Locate the cell with the specified text and output its (x, y) center coordinate. 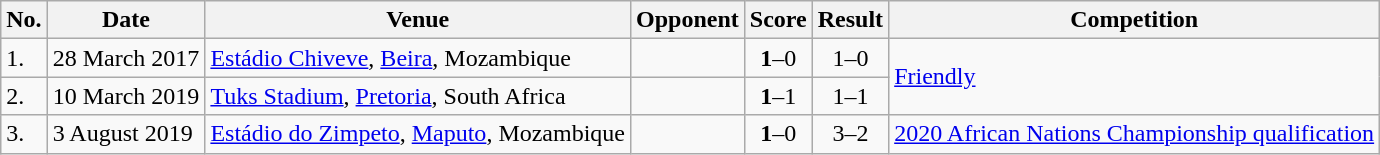
No. (24, 20)
1. (24, 58)
Friendly (1134, 77)
3. (24, 134)
Tuks Stadium, Pretoria, South Africa (418, 96)
Opponent (688, 20)
Competition (1134, 20)
2020 African Nations Championship qualification (1134, 134)
Venue (418, 20)
3 August 2019 (126, 134)
28 March 2017 (126, 58)
2. (24, 96)
Estádio Chiveve, Beira, Mozambique (418, 58)
10 March 2019 (126, 96)
Result (850, 20)
3–2 (850, 134)
Estádio do Zimpeto, Maputo, Mozambique (418, 134)
Date (126, 20)
Score (778, 20)
